Scan for the cell matching the given text and deliver its (x, y) coordinate at center. 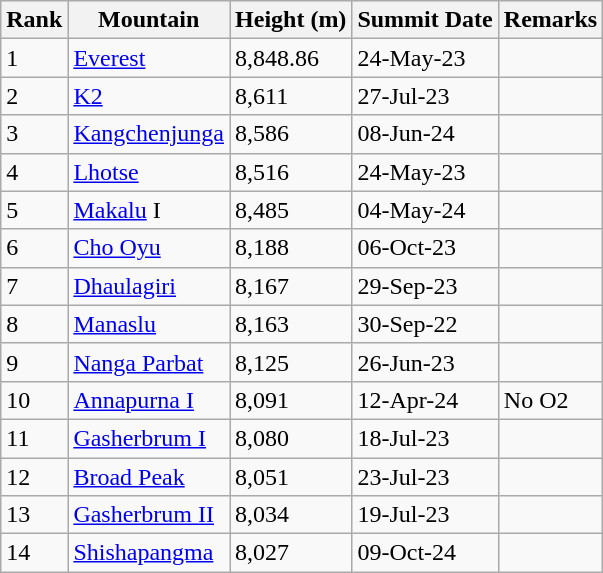
8,848.86 (291, 58)
8,188 (291, 248)
2 (34, 96)
06-Oct-23 (425, 248)
4 (34, 172)
Annapurna I (149, 400)
K2 (149, 96)
08-Jun-24 (425, 134)
8,611 (291, 96)
11 (34, 438)
14 (34, 553)
10 (34, 400)
Height (m) (291, 20)
Lhotse (149, 172)
3 (34, 134)
8,125 (291, 362)
8,163 (291, 324)
8 (34, 324)
Gasherbrum II (149, 515)
27-Jul-23 (425, 96)
6 (34, 248)
8,091 (291, 400)
8,167 (291, 286)
30-Sep-22 (425, 324)
8,485 (291, 210)
5 (34, 210)
12 (34, 477)
7 (34, 286)
9 (34, 362)
Shishapangma (149, 553)
No O2 (550, 400)
Kangchenjunga (149, 134)
Mountain (149, 20)
8,080 (291, 438)
8,586 (291, 134)
19-Jul-23 (425, 515)
8,027 (291, 553)
23-Jul-23 (425, 477)
Nanga Parbat (149, 362)
Summit Date (425, 20)
18-Jul-23 (425, 438)
Dhaulagiri (149, 286)
Remarks (550, 20)
26-Jun-23 (425, 362)
12-Apr-24 (425, 400)
04-May-24 (425, 210)
13 (34, 515)
8,034 (291, 515)
Rank (34, 20)
Gasherbrum I (149, 438)
29-Sep-23 (425, 286)
Makalu I (149, 210)
Everest (149, 58)
09-Oct-24 (425, 553)
Cho Oyu (149, 248)
8,051 (291, 477)
Manaslu (149, 324)
Broad Peak (149, 477)
1 (34, 58)
8,516 (291, 172)
